Output the (x, y) coordinate of the center of the cell containing the given text.  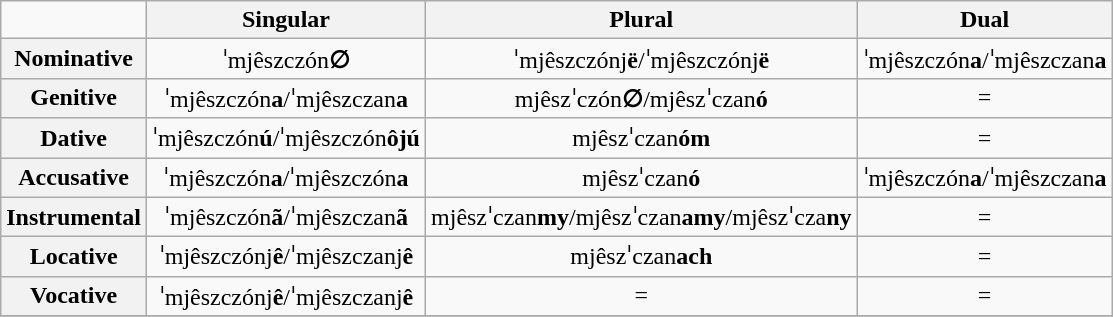
Locative (74, 257)
ˈmjêszczónú/ˈmjêszczónôjú (286, 138)
mjêszˈczanó (642, 178)
mjêszˈczón∅/mjêszˈczanó (642, 98)
Accusative (74, 178)
Instrumental (74, 217)
ˈmjêszczónã/ˈmjêszczanã (286, 217)
mjêszˈczanóm (642, 138)
ˈmjêszczónjë/ˈmjêszczónjë (642, 59)
Dual (984, 20)
ˈmjêszczóna/ˈmjêszczóna (286, 178)
mjêszˈczanmy/mjêszˈczanamy/mjêszˈczany (642, 217)
Vocative (74, 296)
mjêszˈczanach (642, 257)
Plural (642, 20)
Nominative (74, 59)
Singular (286, 20)
Genitive (74, 98)
Dative (74, 138)
ˈmjêszczón∅ (286, 59)
